Return [X, Y] of the center of cell containing provided text 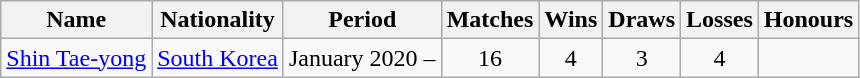
Honours [808, 20]
Matches [490, 20]
16 [490, 58]
Draws [642, 20]
Shin Tae-yong [76, 58]
3 [642, 58]
Nationality [218, 20]
January 2020 – [362, 58]
Wins [571, 20]
South Korea [218, 58]
Period [362, 20]
Name [76, 20]
Losses [720, 20]
